From the cell containing the given text, extract its center point as [X, Y] coordinate. 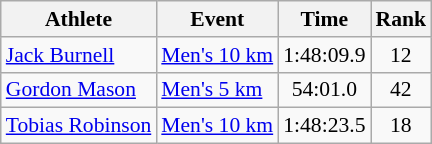
Rank [402, 19]
54:01.0 [324, 90]
Athlete [79, 19]
Event [217, 19]
Tobias Robinson [79, 126]
42 [402, 90]
1:48:23.5 [324, 126]
Jack Burnell [79, 55]
Gordon Mason [79, 90]
Time [324, 19]
12 [402, 55]
18 [402, 126]
1:48:09.9 [324, 55]
Men's 5 km [217, 90]
